Find where the given text appears and provide that cell's center as (x, y) coordinate. 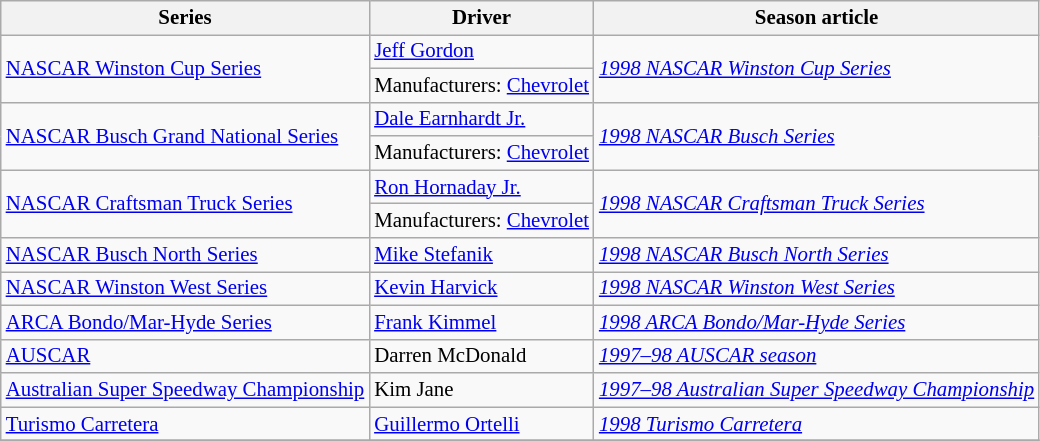
NASCAR Craftsman Truck Series (185, 204)
Frank Kimmel (482, 322)
Mike Stefanik (482, 255)
Kevin Harvick (482, 288)
Series (185, 18)
Jeff Gordon (482, 51)
Driver (482, 18)
1997–98 Australian Super Speedway Championship (816, 390)
1998 NASCAR Busch Series (816, 136)
Season article (816, 18)
AUSCAR (185, 356)
Guillermo Ortelli (482, 424)
NASCAR Winston West Series (185, 288)
1998 NASCAR Winston Cup Series (816, 68)
Darren McDonald (482, 356)
Kim Jane (482, 390)
Australian Super Speedway Championship (185, 390)
1997–98 AUSCAR season (816, 356)
Ron Hornaday Jr. (482, 187)
NASCAR Winston Cup Series (185, 68)
NASCAR Busch North Series (185, 255)
1998 Turismo Carretera (816, 424)
1998 ARCA Bondo/Mar-Hyde Series (816, 322)
NASCAR Busch Grand National Series (185, 136)
1998 NASCAR Winston West Series (816, 288)
Dale Earnhardt Jr. (482, 119)
1998 NASCAR Busch North Series (816, 255)
ARCA Bondo/Mar-Hyde Series (185, 322)
Turismo Carretera (185, 424)
1998 NASCAR Craftsman Truck Series (816, 204)
